Scan for the cell matching the given text and deliver its [x, y] coordinate at center. 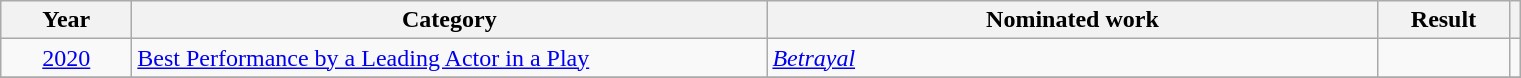
Category [450, 20]
Best Performance by a Leading Actor in a Play [450, 58]
Betrayal [1072, 58]
Year [66, 20]
Nominated work [1072, 20]
Result [1444, 20]
2020 [66, 58]
